Search for the cell housing the specified text and yield its (X, Y) center coordinate. 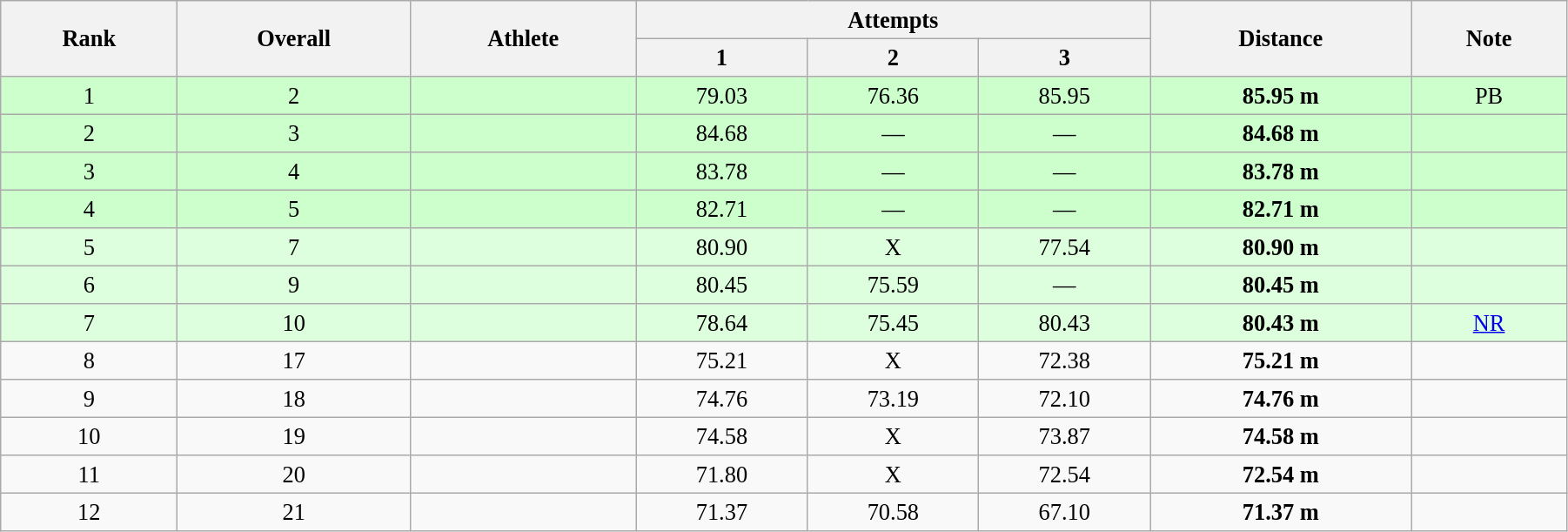
74.58 m (1281, 436)
72.54 (1065, 475)
80.45 (722, 285)
80.90 m (1281, 247)
NR (1490, 323)
Attempts (893, 19)
17 (294, 360)
72.10 (1065, 399)
77.54 (1065, 247)
67.10 (1065, 512)
80.43 m (1281, 323)
82.71 m (1281, 209)
80.43 (1065, 323)
19 (294, 436)
PB (1490, 95)
84.68 m (1281, 133)
84.68 (722, 133)
75.59 (893, 285)
75.45 (893, 323)
11 (89, 475)
80.45 m (1281, 285)
79.03 (722, 95)
73.87 (1065, 436)
74.76 m (1281, 399)
75.21 m (1281, 360)
85.95 m (1281, 95)
Rank (89, 38)
12 (89, 512)
71.37 m (1281, 512)
74.58 (722, 436)
6 (89, 285)
18 (294, 399)
Note (1490, 38)
83.78 (722, 172)
71.37 (722, 512)
71.80 (722, 475)
74.76 (722, 399)
8 (89, 360)
83.78 m (1281, 172)
70.58 (893, 512)
78.64 (722, 323)
73.19 (893, 399)
72.38 (1065, 360)
75.21 (722, 360)
76.36 (893, 95)
Athlete (522, 38)
82.71 (722, 209)
Overall (294, 38)
80.90 (722, 247)
21 (294, 512)
20 (294, 475)
Distance (1281, 38)
85.95 (1065, 95)
72.54 m (1281, 475)
